Output the (X, Y) coordinate of the center of the cell containing the given text.  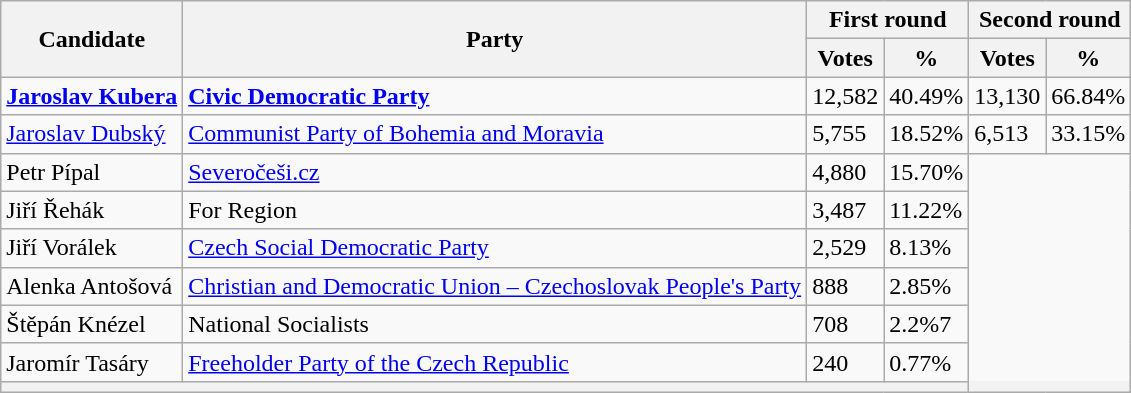
888 (846, 286)
Štěpán Knézel (92, 324)
Party (495, 39)
Czech Social Democratic Party (495, 248)
Jiří Řehák (92, 210)
33.15% (1088, 134)
0.77% (926, 362)
Civic Democratic Party (495, 96)
15.70% (926, 172)
6,513 (1008, 134)
Petr Pípal (92, 172)
2,529 (846, 248)
13,130 (1008, 96)
First round (888, 20)
Candidate (92, 39)
3,487 (846, 210)
8.13% (926, 248)
12,582 (846, 96)
Jaroslav Dubský (92, 134)
Jaroslav Kubera (92, 96)
Jiří Vorálek (92, 248)
2.2%7 (926, 324)
240 (846, 362)
5,755 (846, 134)
National Socialists (495, 324)
2.85% (926, 286)
Communist Party of Bohemia and Moravia (495, 134)
708 (846, 324)
40.49% (926, 96)
18.52% (926, 134)
66.84% (1088, 96)
Severočeši.cz (495, 172)
Jaromír Tasáry (92, 362)
Christian and Democratic Union – Czechoslovak People's Party (495, 286)
Freeholder Party of the Czech Republic (495, 362)
Second round (1050, 20)
For Region (495, 210)
11.22% (926, 210)
Alenka Antošová (92, 286)
4,880 (846, 172)
